For the text-containing cell, return its midpoint in [X, Y] coordinate format. 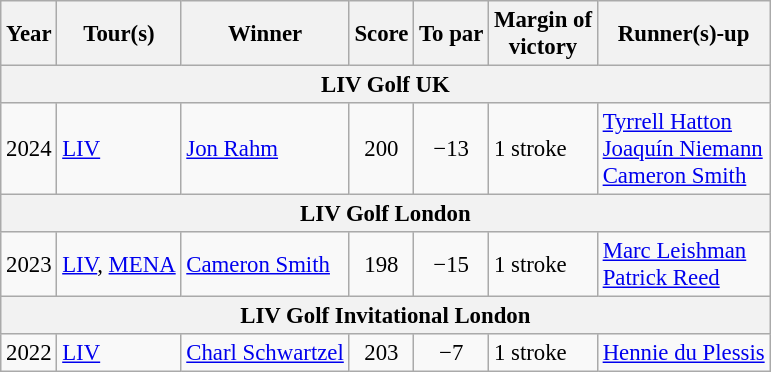
Winner [265, 34]
LIV Golf Invitational London [386, 316]
203 [382, 353]
Margin ofvictory [544, 34]
2023 [29, 264]
Charl Schwartzel [265, 353]
LIV, MENA [119, 264]
−7 [452, 353]
Hennie du Plessis [684, 353]
Jon Rahm [265, 149]
−15 [452, 264]
Year [29, 34]
200 [382, 149]
2024 [29, 149]
Score [382, 34]
Cameron Smith [265, 264]
Tour(s) [119, 34]
−13 [452, 149]
LIV Golf London [386, 214]
Runner(s)-up [684, 34]
198 [382, 264]
Marc Leishman Patrick Reed [684, 264]
LIV Golf UK [386, 85]
To par [452, 34]
Tyrrell Hatton Joaquín Niemann Cameron Smith [684, 149]
2022 [29, 353]
